Identify which cell holds the provided text, then report its [x, y] central coordinate. 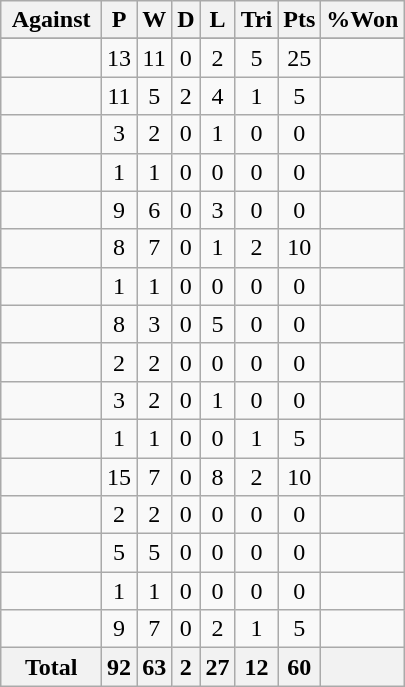
13 [120, 58]
60 [300, 667]
27 [218, 667]
P [120, 20]
63 [154, 667]
Total [52, 667]
L [218, 20]
Pts [300, 20]
12 [256, 667]
6 [154, 210]
D [186, 20]
4 [218, 96]
Tri [256, 20]
Against [52, 20]
15 [120, 477]
92 [120, 667]
25 [300, 58]
%Won [362, 20]
W [154, 20]
